Pinpoint the cell where the given text exists, returning its (X, Y) midpoint coordinate. 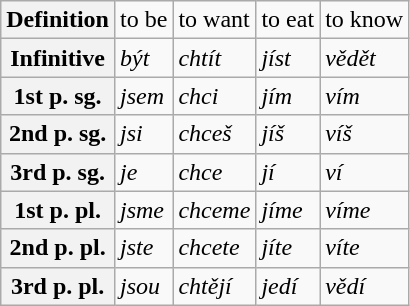
jste (143, 248)
vědět (364, 58)
jí (288, 172)
to know (364, 20)
jíte (288, 248)
to be (143, 20)
chtějí (214, 286)
jsi (143, 134)
vím (364, 96)
je (143, 172)
jsou (143, 286)
víš (364, 134)
jíme (288, 210)
Definition (58, 20)
chcete (214, 248)
3rd p. pl. (58, 286)
jíst (288, 58)
chceme (214, 210)
to eat (288, 20)
2nd p. sg. (58, 134)
jíš (288, 134)
jsme (143, 210)
chtít (214, 58)
víte (364, 248)
Infinitive (58, 58)
ví (364, 172)
jím (288, 96)
1st p. sg. (58, 96)
víme (364, 210)
vědí (364, 286)
chci (214, 96)
jsem (143, 96)
chce (214, 172)
3rd p. sg. (58, 172)
jedí (288, 286)
být (143, 58)
chceš (214, 134)
to want (214, 20)
2nd p. pl. (58, 248)
1st p. pl. (58, 210)
